Detect which cell encompasses the target text, then output its (X, Y) center coordinate. 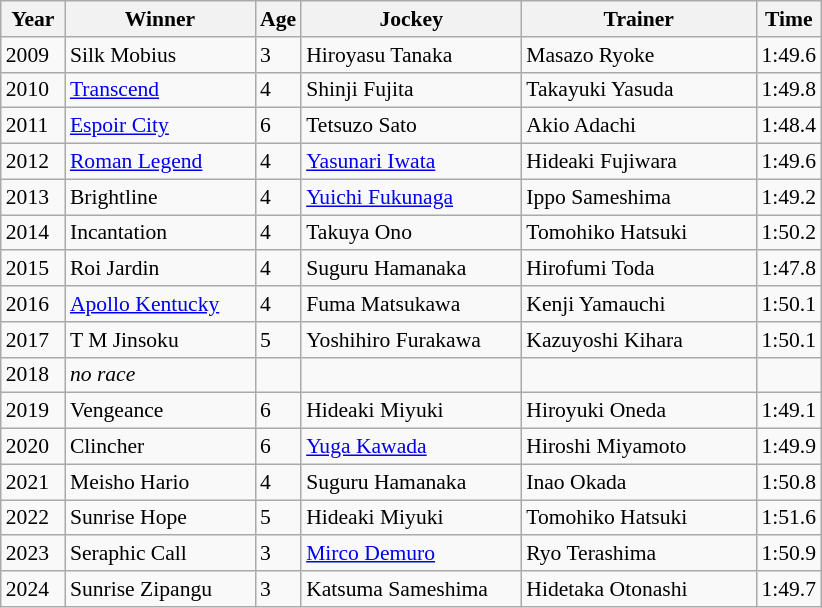
Yasunari Iwata (411, 162)
2019 (33, 411)
1:47.8 (788, 269)
2018 (33, 375)
2009 (33, 55)
Kazuyoshi Kihara (638, 340)
Apollo Kentucky (160, 304)
2017 (33, 340)
no race (160, 375)
1:50.8 (788, 482)
Trainer (638, 19)
2021 (33, 482)
2011 (33, 126)
Espoir City (160, 126)
Mirco Demuro (411, 554)
Age (278, 19)
1:49.8 (788, 90)
Fuma Matsukawa (411, 304)
Hirofumi Toda (638, 269)
Roi Jardin (160, 269)
2012 (33, 162)
Takuya Ono (411, 233)
Seraphic Call (160, 554)
Inao Okada (638, 482)
2024 (33, 589)
Meisho Hario (160, 482)
2023 (33, 554)
2015 (33, 269)
1:48.4 (788, 126)
Akio Adachi (638, 126)
Winner (160, 19)
Clincher (160, 447)
Katsuma Sameshima (411, 589)
Time (788, 19)
Hidetaka Otonashi (638, 589)
1:49.7 (788, 589)
Masazo Ryoke (638, 55)
Kenji Yamauchi (638, 304)
Incantation (160, 233)
2020 (33, 447)
Hiroyasu Tanaka (411, 55)
2014 (33, 233)
1:49.1 (788, 411)
T M Jinsoku (160, 340)
Tetsuzo Sato (411, 126)
2013 (33, 197)
Hideaki Fujiwara (638, 162)
Roman Legend (160, 162)
2010 (33, 90)
Ryo Terashima (638, 554)
Sunrise Hope (160, 518)
Hiroshi Miyamoto (638, 447)
1:51.6 (788, 518)
Jockey (411, 19)
1:49.2 (788, 197)
Yuichi Fukunaga (411, 197)
1:50.9 (788, 554)
Year (33, 19)
Transcend (160, 90)
Hiroyuki Oneda (638, 411)
Yuga Kawada (411, 447)
Sunrise Zipangu (160, 589)
Vengeance (160, 411)
2016 (33, 304)
2022 (33, 518)
1:50.2 (788, 233)
Brightline (160, 197)
Takayuki Yasuda (638, 90)
Silk Mobius (160, 55)
1:49.9 (788, 447)
Shinji Fujita (411, 90)
Yoshihiro Furakawa (411, 340)
Ippo Sameshima (638, 197)
